From the cell containing the given text, extract its center point as [X, Y] coordinate. 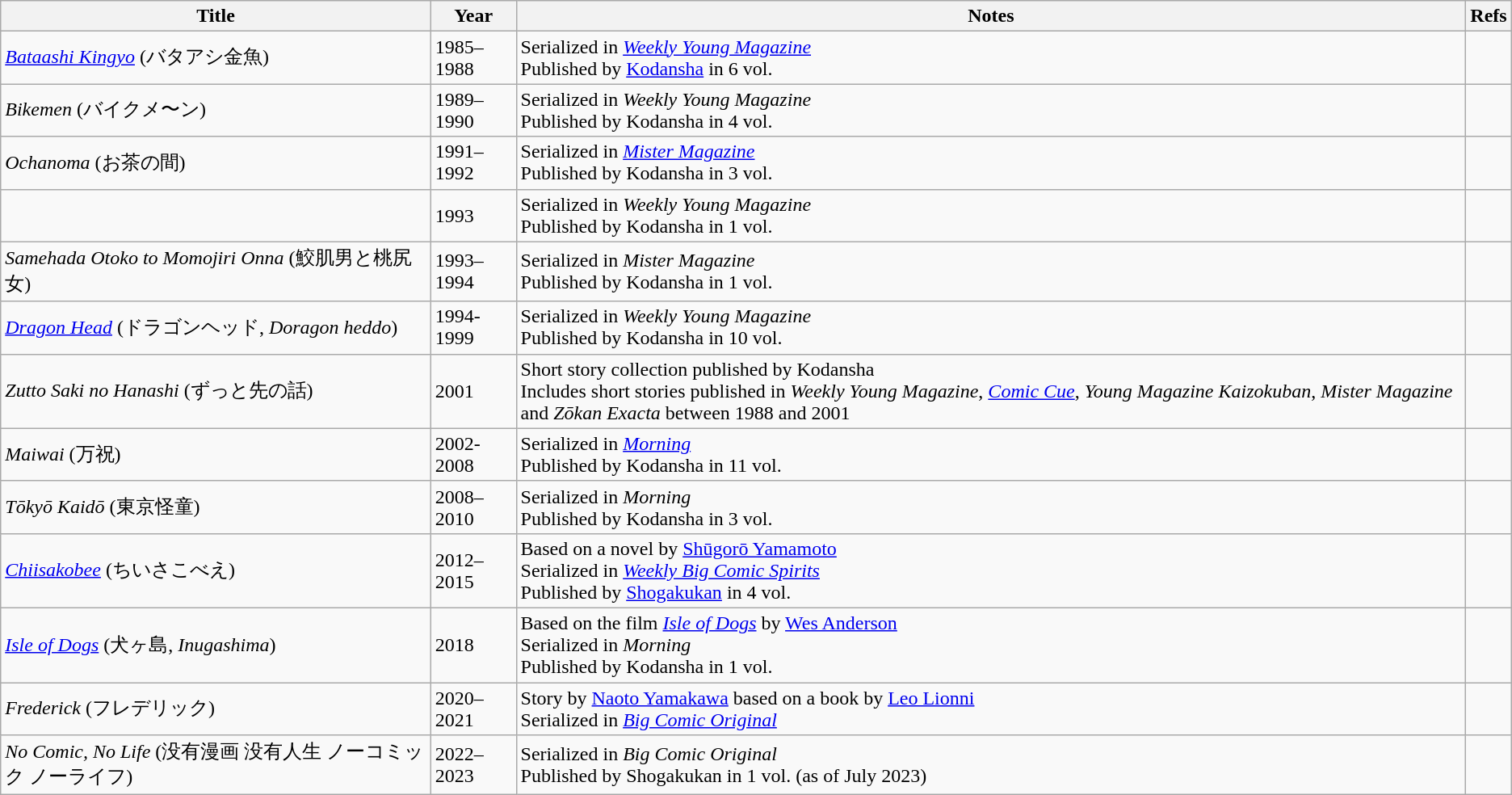
Frederick (フレデリック) [216, 708]
Dragon Head (ドラゴンヘッド, Doragon heddo) [216, 328]
2020–2021 [473, 708]
1993 [473, 215]
Bikemen (バイクメ〜ン) [216, 110]
Chiisakobee (ちいさこべえ) [216, 570]
2012–2015 [473, 570]
Samehada Otoko to Momojiri Onna (鮫肌男と桃尻女) [216, 271]
Serialized in Weekly Young MagazinePublished by Kodansha in 6 vol. [991, 58]
Refs [1489, 16]
Based on the film Isle of Dogs by Wes AndersonSerialized in MorningPublished by Kodansha in 1 vol. [991, 645]
Serialized in Big Comic OriginalPublished by Shogakukan in 1 vol. (as of July 2023) [991, 765]
1989–1990 [473, 110]
Isle of Dogs (犬ヶ島, Inugashima) [216, 645]
1993–1994 [473, 271]
2022–2023 [473, 765]
2002-2008 [473, 454]
Serialized in Weekly Young MagazinePublished by Kodansha in 4 vol. [991, 110]
1985–1988 [473, 58]
Bataashi Kingyo (バタアシ金魚) [216, 58]
Story by Naoto Yamakawa based on a book by Leo LionniSerialized in Big Comic Original [991, 708]
Serialized in Weekly Young MagazinePublished by Kodansha in 1 vol. [991, 215]
Maiwai (万祝) [216, 454]
2001 [473, 391]
2018 [473, 645]
Based on a novel by Shūgorō YamamotoSerialized in Weekly Big Comic SpiritsPublished by Shogakukan in 4 vol. [991, 570]
Serialized in Weekly Young MagazinePublished by Kodansha in 10 vol. [991, 328]
1994-1999 [473, 328]
Tōkyō Kaidō (東京怪童) [216, 507]
Title [216, 16]
No Comic, No Life (没有漫画 没有人生 ノーコミック ノーライフ) [216, 765]
Year [473, 16]
Serialized in MorningPublished by Kodansha in 11 vol. [991, 454]
Notes [991, 16]
Serialized in MorningPublished by Kodansha in 3 vol. [991, 507]
Ochanoma (お茶の間) [216, 163]
2008–2010 [473, 507]
Serialized in Mister MagazinePublished by Kodansha in 3 vol. [991, 163]
1991–1992 [473, 163]
Serialized in Mister MagazinePublished by Kodansha in 1 vol. [991, 271]
Zutto Saki no Hanashi (ずっと先の話) [216, 391]
